Provide the (x, y) coordinate of the cell's center where the given text is located.  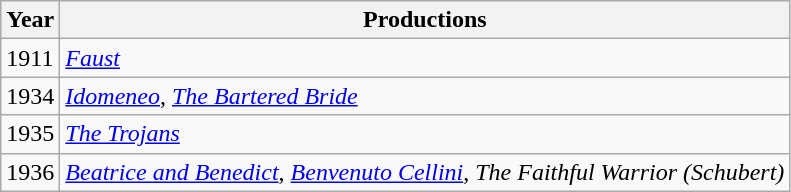
1935 (30, 134)
The Trojans (425, 134)
1911 (30, 58)
Idomeneo, The Bartered Bride (425, 96)
1934 (30, 96)
Year (30, 20)
Beatrice and Benedict, Benvenuto Cellini, The Faithful Warrior (Schubert) (425, 172)
Faust (425, 58)
1936 (30, 172)
Productions (425, 20)
